Return the [x, y] coordinate for the center point of the cell that contains the specified text.  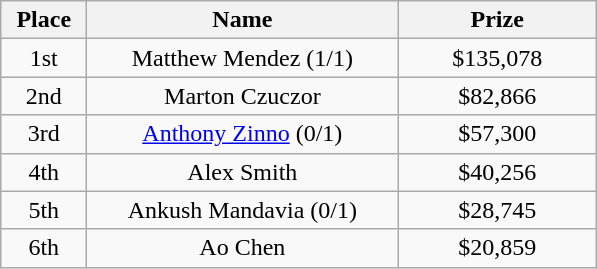
3rd [44, 134]
$82,866 [498, 96]
Prize [498, 20]
$57,300 [498, 134]
Anthony Zinno (0/1) [242, 134]
Matthew Mendez (1/1) [242, 58]
6th [44, 248]
Ankush Mandavia (0/1) [242, 210]
$40,256 [498, 172]
Marton Czuczor [242, 96]
Place [44, 20]
5th [44, 210]
2nd [44, 96]
4th [44, 172]
Ao Chen [242, 248]
$20,859 [498, 248]
Alex Smith [242, 172]
1st [44, 58]
$28,745 [498, 210]
$135,078 [498, 58]
Name [242, 20]
